From the cell containing the given text, extract its center point as (x, y) coordinate. 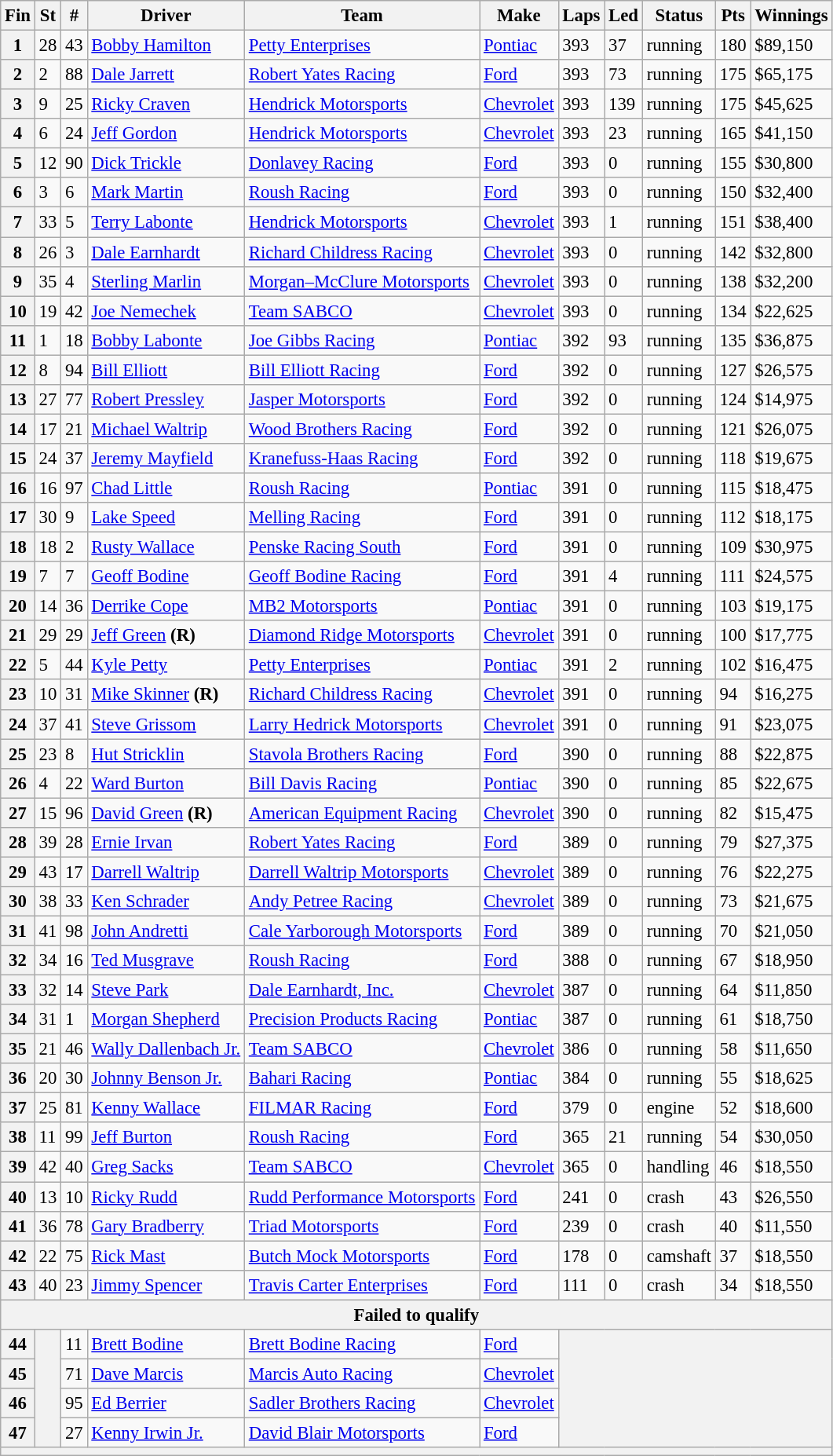
$41,150 (791, 134)
150 (733, 192)
Bahari Racing (361, 1078)
95 (74, 1403)
$22,675 (791, 783)
Kranefuss-Haas Racing (361, 459)
Michael Waltrip (166, 429)
Dale Earnhardt (166, 252)
64 (733, 990)
Pts (733, 16)
112 (733, 518)
Chad Little (166, 488)
$18,600 (791, 1108)
47 (18, 1432)
100 (733, 635)
78 (74, 1226)
384 (581, 1078)
134 (733, 311)
90 (74, 163)
$18,750 (791, 1019)
135 (733, 340)
239 (581, 1226)
Larry Hedrick Motorsports (361, 724)
Jimmy Spencer (166, 1285)
71 (74, 1374)
Lake Speed (166, 518)
$15,475 (791, 813)
Wood Brothers Racing (361, 429)
76 (733, 872)
$11,650 (791, 1049)
Rusty Wallace (166, 547)
Geoff Bodine Racing (361, 576)
Ted Musgrave (166, 960)
Jeremy Mayfield (166, 459)
Bobby Labonte (166, 340)
David Green (R) (166, 813)
American Equipment Racing (361, 813)
Penske Racing South (361, 547)
$26,550 (791, 1197)
Joe Nemechek (166, 311)
$27,375 (791, 843)
$89,150 (791, 46)
Darrell Waltrip (166, 872)
Mark Martin (166, 192)
Terry Labonte (166, 222)
$45,625 (791, 104)
Jeff Burton (166, 1138)
61 (733, 1019)
45 (18, 1374)
165 (733, 134)
Dale Jarrett (166, 75)
Bobby Hamilton (166, 46)
124 (733, 400)
Derrike Cope (166, 606)
241 (581, 1197)
52 (733, 1108)
$26,575 (791, 370)
Butch Mock Motorsports (361, 1256)
79 (733, 843)
$21,050 (791, 931)
$19,175 (791, 606)
118 (733, 459)
Morgan–McClure Motorsports (361, 281)
142 (733, 252)
178 (581, 1256)
102 (733, 665)
Wally Dallenbach Jr. (166, 1049)
$38,400 (791, 222)
Triad Motorsports (361, 1226)
81 (74, 1108)
127 (733, 370)
Jasper Motorsports (361, 400)
Steve Grissom (166, 724)
Stavola Brothers Racing (361, 754)
115 (733, 488)
180 (733, 46)
Winnings (791, 16)
John Andretti (166, 931)
Ward Burton (166, 783)
Sterling Marlin (166, 281)
67 (733, 960)
Ed Berrier (166, 1403)
$19,675 (791, 459)
Bill Elliott Racing (361, 370)
99 (74, 1138)
75 (74, 1256)
Marcis Auto Racing (361, 1374)
Bill Elliott (166, 370)
$16,475 (791, 665)
$18,950 (791, 960)
$11,550 (791, 1226)
Ricky Craven (166, 104)
77 (74, 400)
$18,475 (791, 488)
Diamond Ridge Motorsports (361, 635)
Sadler Brothers Racing (361, 1403)
camshaft (678, 1256)
379 (581, 1108)
Fin (18, 16)
$22,275 (791, 872)
$18,625 (791, 1078)
$30,800 (791, 163)
Brett Bodine Racing (361, 1344)
155 (733, 163)
Melling Racing (361, 518)
# (74, 16)
Johnny Benson Jr. (166, 1078)
$32,200 (791, 281)
Joe Gibbs Racing (361, 340)
$32,800 (791, 252)
Gary Bradberry (166, 1226)
handling (678, 1167)
St (47, 16)
151 (733, 222)
Morgan Shepherd (166, 1019)
Ken Schrader (166, 902)
Mike Skinner (R) (166, 695)
Kenny Wallace (166, 1108)
109 (733, 547)
$24,575 (791, 576)
Andy Petree Racing (361, 902)
Greg Sacks (166, 1167)
$21,675 (791, 902)
Geoff Bodine (166, 576)
$26,075 (791, 429)
FILMAR Racing (361, 1108)
388 (581, 960)
58 (733, 1049)
Steve Park (166, 990)
93 (623, 340)
Hut Stricklin (166, 754)
Dick Trickle (166, 163)
Rudd Performance Motorsports (361, 1197)
$14,975 (791, 400)
$36,875 (791, 340)
$30,975 (791, 547)
Rick Mast (166, 1256)
$18,175 (791, 518)
70 (733, 931)
Precision Products Racing (361, 1019)
David Blair Motorsports (361, 1432)
$11,850 (791, 990)
Cale Yarborough Motorsports (361, 931)
98 (74, 931)
103 (733, 606)
Status (678, 16)
97 (74, 488)
82 (733, 813)
Team (361, 16)
Jeff Gordon (166, 134)
Donlavey Racing (361, 163)
$65,175 (791, 75)
91 (733, 724)
Failed to qualify (416, 1315)
Dave Marcis (166, 1374)
$22,875 (791, 754)
Robert Pressley (166, 400)
Darrell Waltrip Motorsports (361, 872)
Led (623, 16)
Brett Bodine (166, 1344)
Kenny Irwin Jr. (166, 1432)
96 (74, 813)
$16,275 (791, 695)
139 (623, 104)
386 (581, 1049)
121 (733, 429)
Bill Davis Racing (361, 783)
Kyle Petty (166, 665)
$30,050 (791, 1138)
Driver (166, 16)
engine (678, 1108)
Ernie Irvan (166, 843)
Make (519, 16)
$23,075 (791, 724)
Dale Earnhardt, Inc. (361, 990)
Ricky Rudd (166, 1197)
138 (733, 281)
85 (733, 783)
54 (733, 1138)
Jeff Green (R) (166, 635)
55 (733, 1078)
$22,625 (791, 311)
Laps (581, 16)
$32,400 (791, 192)
MB2 Motorsports (361, 606)
Travis Carter Enterprises (361, 1285)
$17,775 (791, 635)
